From the cell containing the given text, extract its center point as [X, Y] coordinate. 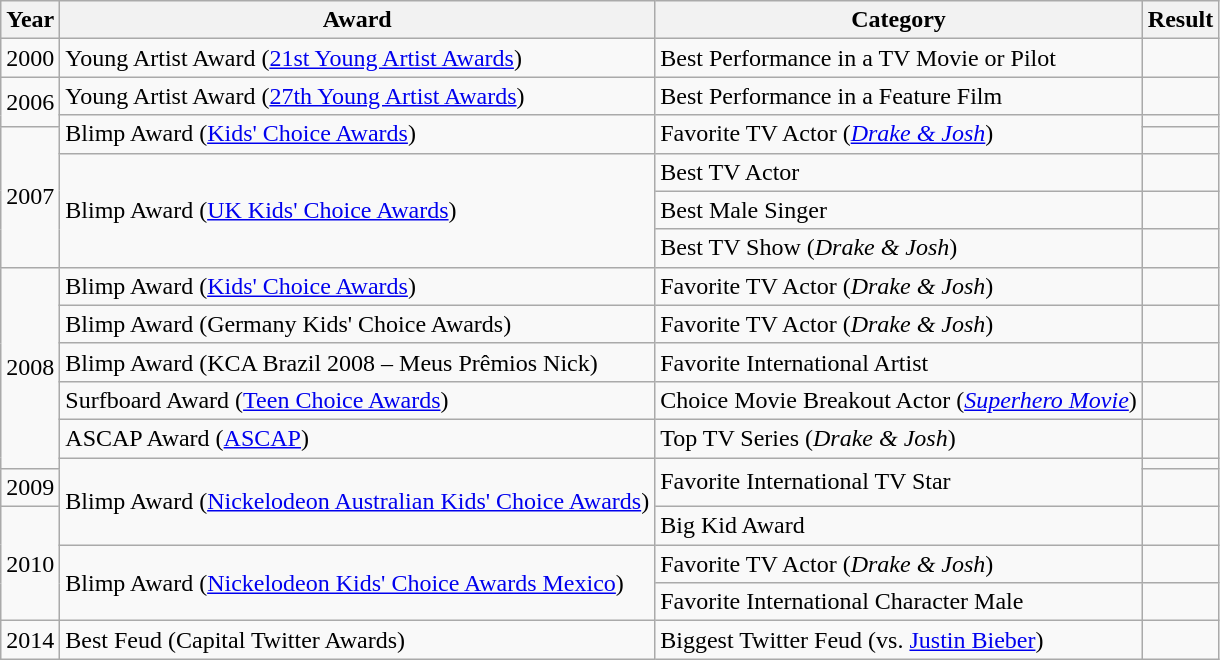
Best TV Show (Drake & Josh) [899, 248]
Category [899, 20]
Best Performance in a TV Movie or Pilot [899, 58]
Surfboard Award (Teen Choice Awards) [358, 400]
Favorite International Artist [899, 362]
Favorite International Character Male [899, 602]
2014 [30, 640]
Best Male Singer [899, 210]
ASCAP Award (ASCAP) [358, 438]
Blimp Award (Nickelodeon Kids' Choice Awards Mexico) [358, 583]
Young Artist Award (27th Young Artist Awards) [358, 96]
2006 [30, 102]
Best Performance in a Feature Film [899, 96]
2010 [30, 564]
Young Artist Award (21st Young Artist Awards) [358, 58]
Choice Movie Breakout Actor (Superhero Movie) [899, 400]
2000 [30, 58]
Blimp Award (UK Kids' Choice Awards) [358, 210]
Biggest Twitter Feud (vs. Justin Bieber) [899, 640]
Favorite International TV Star [899, 482]
Top TV Series (Drake & Josh) [899, 438]
Best TV Actor [899, 172]
2009 [30, 488]
Blimp Award (Germany Kids' Choice Awards) [358, 324]
Best Feud (Capital Twitter Awards) [358, 640]
Award [358, 20]
Result [1180, 20]
Big Kid Award [899, 526]
Blimp Award (KCA Brazil 2008 – Meus Prêmios Nick) [358, 362]
Year [30, 20]
Blimp Award (Nickelodeon Australian Kids' Choice Awards) [358, 502]
2008 [30, 368]
2007 [30, 196]
